Return the [x, y] coordinate for the center point of the cell that contains the specified text.  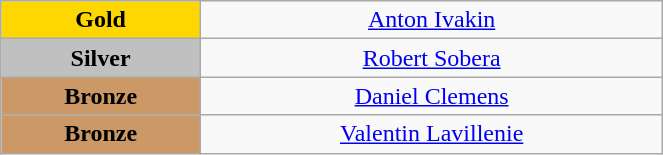
Gold [101, 20]
Robert Sobera [431, 58]
Daniel Clemens [431, 96]
Valentin Lavillenie [431, 134]
Silver [101, 58]
Anton Ivakin [431, 20]
